Find where the given text appears and provide that cell's center as [X, Y] coordinate. 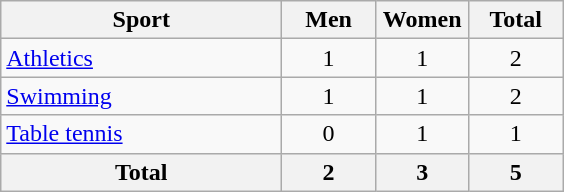
Men [329, 20]
Women [422, 20]
5 [516, 172]
Sport [142, 20]
Athletics [142, 58]
Swimming [142, 96]
0 [329, 134]
3 [422, 172]
Table tennis [142, 134]
